For the text-containing cell, return its midpoint in (X, Y) coordinate format. 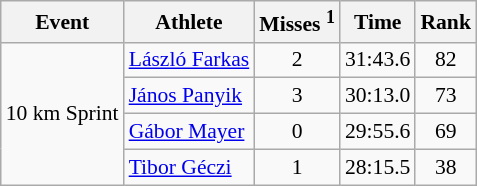
Rank (446, 22)
Gábor Mayer (190, 132)
38 (446, 167)
2 (297, 60)
73 (446, 96)
Athlete (190, 22)
28:15.5 (378, 167)
János Panyik (190, 96)
Event (62, 22)
László Farkas (190, 60)
0 (297, 132)
30:13.0 (378, 96)
Time (378, 22)
Tibor Géczi (190, 167)
82 (446, 60)
69 (446, 132)
10 km Sprint (62, 113)
Misses 1 (297, 22)
29:55.6 (378, 132)
31:43.6 (378, 60)
3 (297, 96)
1 (297, 167)
